Detect which cell encompasses the target text, then output its [x, y] center coordinate. 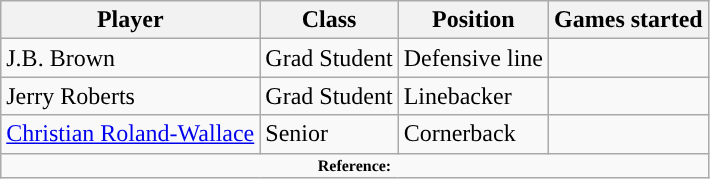
Games started [629, 20]
Jerry Roberts [130, 96]
Defensive line [473, 58]
Player [130, 20]
Senior [329, 134]
Reference: [354, 165]
J.B. Brown [130, 58]
Cornerback [473, 134]
Position [473, 20]
Christian Roland-Wallace [130, 134]
Linebacker [473, 96]
Class [329, 20]
